Output the [x, y] coordinate of the center of the cell containing the given text.  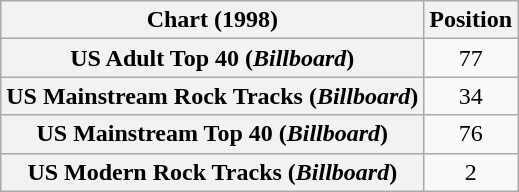
US Mainstream Top 40 (Billboard) [212, 134]
34 [471, 96]
US Modern Rock Tracks (Billboard) [212, 172]
76 [471, 134]
Position [471, 20]
77 [471, 58]
2 [471, 172]
US Adult Top 40 (Billboard) [212, 58]
US Mainstream Rock Tracks (Billboard) [212, 96]
Chart (1998) [212, 20]
